Determine the [X, Y] coordinate at the center of the cell enclosing the given text.  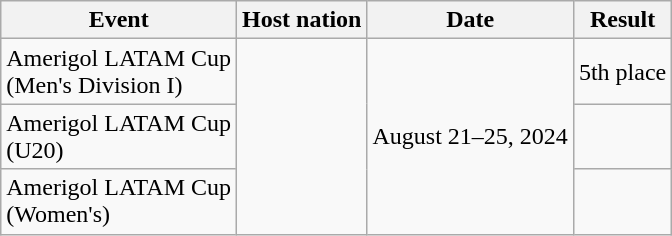
5th place [622, 72]
Date [470, 20]
Event [119, 20]
August 21–25, 2024 [470, 136]
Amerigol LATAM Cup(U20) [119, 136]
Result [622, 20]
Host nation [302, 20]
Amerigol LATAM Cup(Men's Division I) [119, 72]
Amerigol LATAM Cup(Women's) [119, 202]
